Capture the cell that displays the provided text and extract its [x, y] central coordinate. 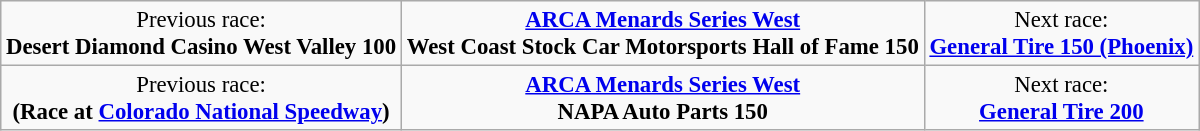
Previous race: (Race at Colorado National Speedway) [202, 98]
ARCA Menards Series West NAPA Auto Parts 150 [662, 98]
Next race: General Tire 200 [1061, 98]
Previous race: Desert Diamond Casino West Valley 100 [202, 34]
Next race: General Tire 150 (Phoenix) [1061, 34]
ARCA Menards Series West West Coast Stock Car Motorsports Hall of Fame 150 [662, 34]
